Capture the cell that displays the provided text and extract its [X, Y] central coordinate. 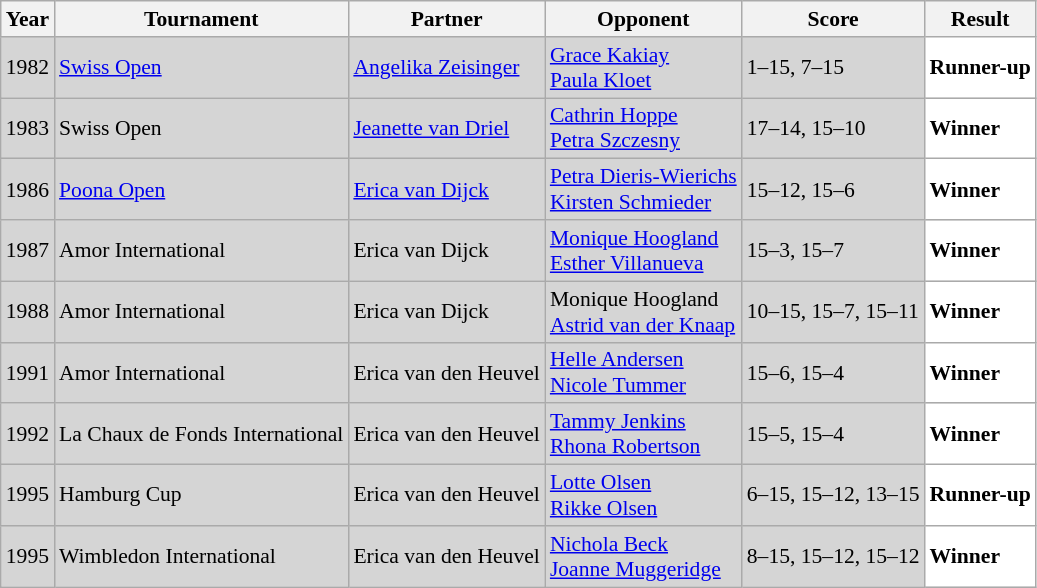
Grace Kakiay Paula Kloet [644, 68]
1–15, 7–15 [834, 68]
Poona Open [201, 190]
Lotte Olsen Rikke Olsen [644, 496]
1991 [28, 372]
17–14, 15–10 [834, 128]
Result [980, 19]
1986 [28, 190]
1987 [28, 250]
8–15, 15–12, 15–12 [834, 556]
Partner [446, 19]
Nichola Beck Joanne Muggeridge [644, 556]
15–5, 15–4 [834, 434]
15–3, 15–7 [834, 250]
6–15, 15–12, 13–15 [834, 496]
Angelika Zeisinger [446, 68]
Petra Dieris-Wierichs Kirsten Schmieder [644, 190]
Opponent [644, 19]
Year [28, 19]
Helle Andersen Nicole Tummer [644, 372]
Jeanette van Driel [446, 128]
Monique Hoogland Astrid van der Knaap [644, 312]
Tournament [201, 19]
1992 [28, 434]
1982 [28, 68]
Cathrin Hoppe Petra Szczesny [644, 128]
15–6, 15–4 [834, 372]
La Chaux de Fonds International [201, 434]
15–12, 15–6 [834, 190]
10–15, 15–7, 15–11 [834, 312]
Monique Hoogland Esther Villanueva [644, 250]
Wimbledon International [201, 556]
Tammy Jenkins Rhona Robertson [644, 434]
Score [834, 19]
1988 [28, 312]
1983 [28, 128]
Hamburg Cup [201, 496]
